Search for the cell housing the specified text and yield its [x, y] center coordinate. 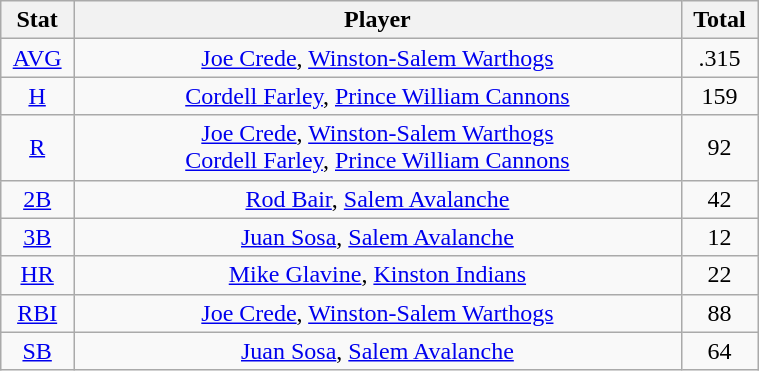
22 [719, 275]
Total [719, 20]
Mike Glavine, Kinston Indians [378, 275]
SB [38, 351]
Joe Crede, Winston-Salem Warthogs Cordell Farley, Prince William Cannons [378, 148]
3B [38, 237]
R [38, 148]
Player [378, 20]
Cordell Farley, Prince William Cannons [378, 96]
AVG [38, 58]
Rod Bair, Salem Avalanche [378, 199]
12 [719, 237]
42 [719, 199]
.315 [719, 58]
HR [38, 275]
88 [719, 313]
159 [719, 96]
2B [38, 199]
RBI [38, 313]
H [38, 96]
Stat [38, 20]
64 [719, 351]
92 [719, 148]
